Pinpoint the cell where the given text exists, returning its [X, Y] midpoint coordinate. 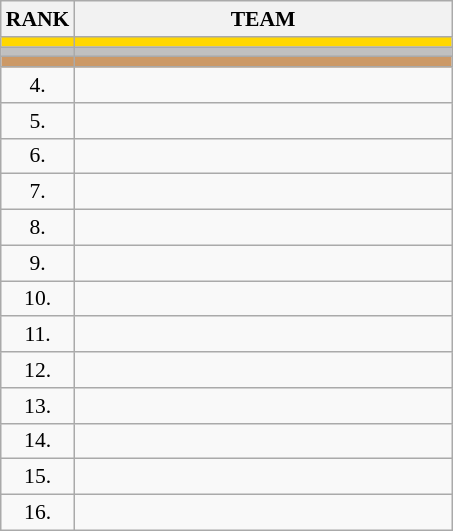
12. [38, 370]
4. [38, 85]
15. [38, 477]
5. [38, 121]
16. [38, 513]
TEAM [262, 19]
RANK [38, 19]
9. [38, 263]
10. [38, 299]
6. [38, 156]
14. [38, 441]
7. [38, 192]
13. [38, 406]
11. [38, 335]
8. [38, 228]
